Output the (x, y) coordinate of the center of the cell containing the given text.  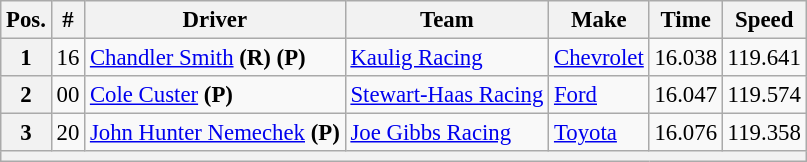
Ford (599, 95)
16.076 (686, 133)
Make (599, 20)
Toyota (599, 133)
Stewart-Haas Racing (447, 95)
16.047 (686, 95)
3 (26, 133)
Driver (216, 20)
Cole Custer (P) (216, 95)
119.574 (764, 95)
Chandler Smith (R) (P) (216, 58)
Speed (764, 20)
00 (68, 95)
1 (26, 58)
Kaulig Racing (447, 58)
16 (68, 58)
# (68, 20)
16.038 (686, 58)
2 (26, 95)
20 (68, 133)
Joe Gibbs Racing (447, 133)
Chevrolet (599, 58)
Pos. (26, 20)
119.641 (764, 58)
119.358 (764, 133)
Time (686, 20)
John Hunter Nemechek (P) (216, 133)
Team (447, 20)
